Capture the cell that displays the provided text and extract its (X, Y) central coordinate. 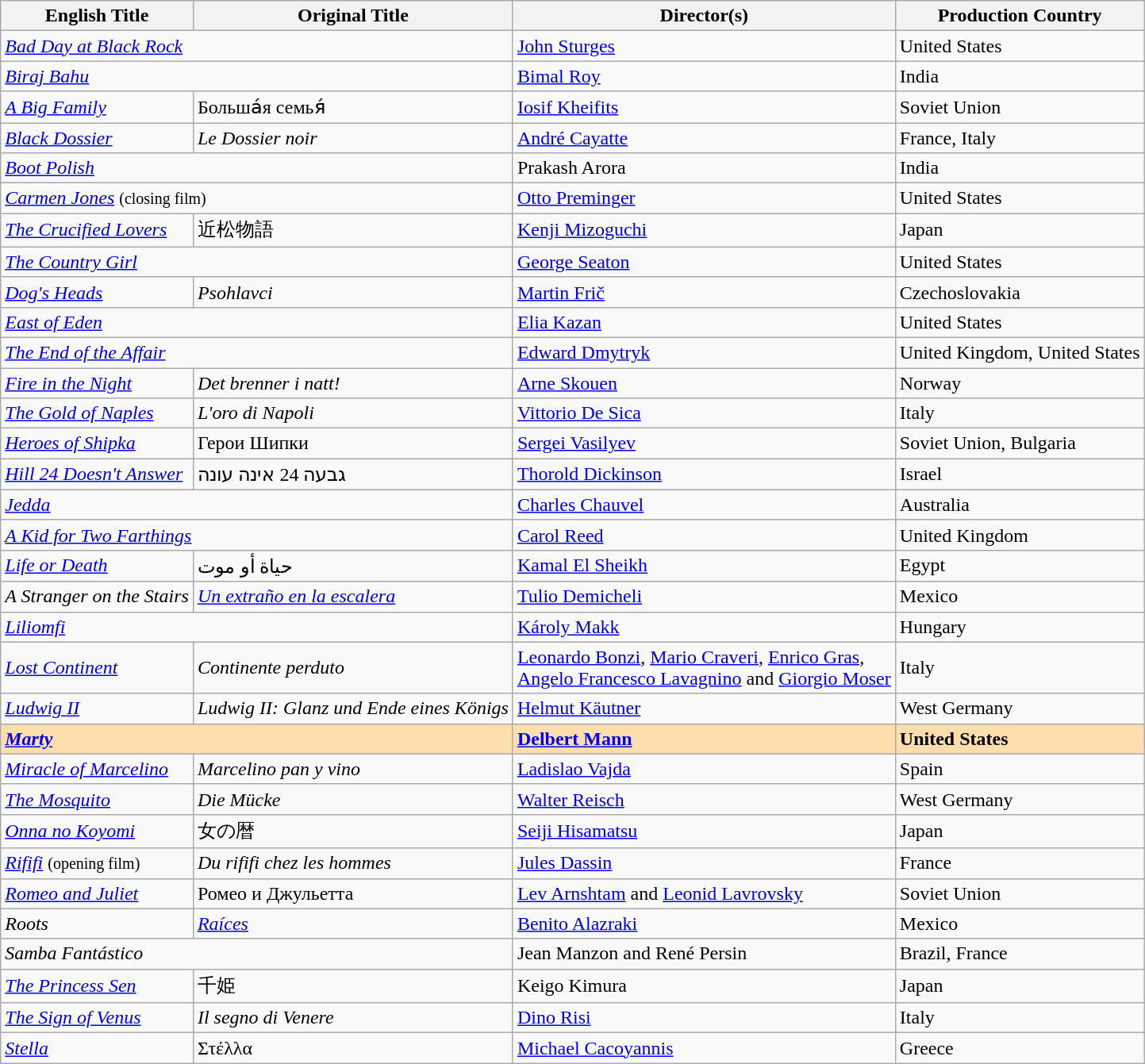
Black Dossier (97, 137)
The Gold of Naples (97, 413)
Helmut Käutner (704, 709)
Marcelino pan y vino (352, 769)
United Kingdom (1020, 535)
Hill 24 Doesn't Answer (97, 474)
Ромео и Джульетта (352, 893)
Lev Arnshtam and Leonid Lavrovsky (704, 893)
Kamal El Sheikh (704, 566)
Boot Polish (257, 168)
Life or Death (97, 566)
女の暦 (352, 832)
Carol Reed (704, 535)
United Kingdom, United States (1020, 352)
Seiji Hisamatsu (704, 832)
Tulio Demicheli (704, 597)
A Stranger on the Stairs (97, 597)
Carmen Jones (closing film) (257, 198)
Στέλλα (352, 1048)
Bad Day at Black Rock (257, 46)
Director(s) (704, 16)
Det brenner i natt! (352, 383)
Czechoslovakia (1020, 292)
Больша́я семья́ (352, 107)
Prakash Arora (704, 168)
Le Dossier noir (352, 137)
Soviet Union, Bulgaria (1020, 444)
Norway (1020, 383)
Otto Preminger (704, 198)
Jedda (257, 505)
Australia (1020, 505)
Spain (1020, 769)
Greece (1020, 1048)
Raíces (352, 924)
Psohlavci (352, 292)
Stella (97, 1048)
Vittorio De Sica (704, 413)
The End of the Affair (257, 352)
Onna no Koyomi (97, 832)
Liliomfi (257, 627)
Leonardo Bonzi, Mario Craveri, Enrico Gras,Angelo Francesco Lavagnino and Giorgio Moser (704, 668)
Delbert Mann (704, 739)
Keigo Kimura (704, 985)
Continente perduto (352, 668)
East of Eden (257, 322)
Elia Kazan (704, 322)
Dog's Heads (97, 292)
Arne Skouen (704, 383)
L'oro di Napoli (352, 413)
Edward Dmytryk (704, 352)
Ladislao Vajda (704, 769)
Miracle of Marcelino (97, 769)
Thorold Dickinson (704, 474)
Romeo and Juliet (97, 893)
Brazil, France (1020, 954)
France (1020, 863)
John Sturges (704, 46)
Hungary (1020, 627)
Heroes of Shipka (97, 444)
The Sign of Venus (97, 1018)
Marty (257, 739)
Benito Alazraki (704, 924)
Walter Reisch (704, 799)
Dino Risi (704, 1018)
Martin Frič (704, 292)
Fire in the Night (97, 383)
André Cayatte (704, 137)
The Crucified Lovers (97, 230)
Sergei Vasilyev (704, 444)
Герои Шипки (352, 444)
Samba Fantástico (257, 954)
Lost Continent (97, 668)
Rififi (opening film) (97, 863)
Ludwig II: Glanz und Ende eines Königs (352, 709)
Egypt (1020, 566)
Roots (97, 924)
A Big Family (97, 107)
Bimal Roy (704, 76)
A Kid for Two Farthings (257, 535)
近松物語 (352, 230)
Michael Cacoyannis (704, 1048)
Die Mücke (352, 799)
Il segno di Venere (352, 1018)
Biraj Bahu (257, 76)
Un extraño en la escalera (352, 597)
The Princess Sen (97, 985)
The Mosquito (97, 799)
English Title (97, 16)
George Seaton (704, 262)
千姫 (352, 985)
The Country Girl (257, 262)
Kenji Mizoguchi (704, 230)
Iosif Kheifits (704, 107)
Original Title (352, 16)
Production Country (1020, 16)
Jules Dassin (704, 863)
Károly Makk (704, 627)
Du rififi chez les hommes (352, 863)
Charles Chauvel (704, 505)
حياة أو موت (352, 566)
Israel (1020, 474)
Ludwig II (97, 709)
גבעה 24 אינה עונה (352, 474)
France, Italy (1020, 137)
Jean Manzon and René Persin (704, 954)
